Scan for the cell matching the given text and deliver its [x, y] coordinate at center. 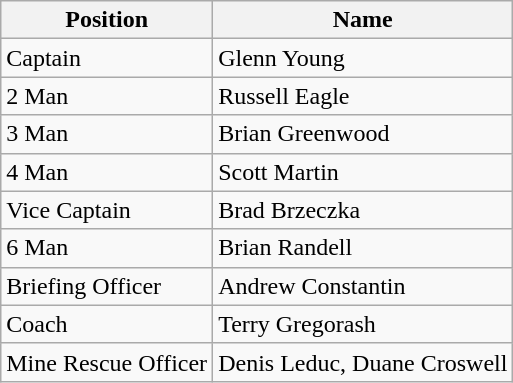
Scott Martin [363, 172]
4 Man [107, 172]
Brad Brzeczka [363, 210]
Briefing Officer [107, 286]
2 Man [107, 96]
Position [107, 20]
Brian Greenwood [363, 134]
Mine Rescue Officer [107, 362]
6 Man [107, 248]
Andrew Constantin [363, 286]
Vice Captain [107, 210]
Russell Eagle [363, 96]
Brian Randell [363, 248]
Captain [107, 58]
3 Man [107, 134]
Glenn Young [363, 58]
Terry Gregorash [363, 324]
Coach [107, 324]
Denis Leduc, Duane Croswell [363, 362]
Name [363, 20]
